Search for the cell housing the specified text and yield its (x, y) center coordinate. 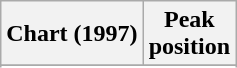
Chart (1997) (72, 34)
Peak position (189, 34)
